Search for the cell housing the specified text and yield its [x, y] center coordinate. 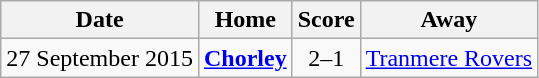
Away [448, 20]
Chorley [245, 58]
Date [100, 20]
2–1 [326, 58]
Tranmere Rovers [448, 58]
Score [326, 20]
27 September 2015 [100, 58]
Home [245, 20]
